Extract the [X, Y] coordinate from the center of the cell holding the provided text.  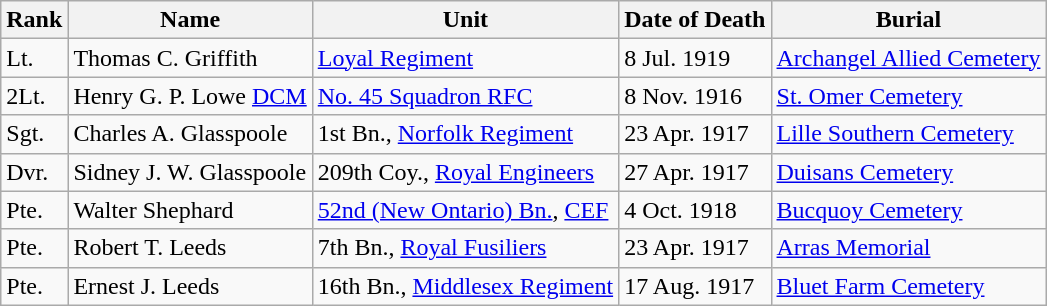
Date of Death [695, 20]
Ernest J. Leeds [190, 286]
2Lt. [34, 96]
Arras Memorial [908, 248]
8 Nov. 1916 [695, 96]
Walter Shephard [190, 210]
27 Apr. 1917 [695, 172]
Bucquoy Cemetery [908, 210]
Duisans Cemetery [908, 172]
Lille Southern Cemetery [908, 134]
St. Omer Cemetery [908, 96]
Bluet Farm Cemetery [908, 286]
Lt. [34, 58]
Sidney J. W. Glasspoole [190, 172]
16th Bn., Middlesex Regiment [465, 286]
Name [190, 20]
Burial [908, 20]
1st Bn., Norfolk Regiment [465, 134]
Archangel Allied Cemetery [908, 58]
Sgt. [34, 134]
Rank [34, 20]
Charles A. Glasspoole [190, 134]
17 Aug. 1917 [695, 286]
4 Oct. 1918 [695, 210]
Thomas C. Griffith [190, 58]
Loyal Regiment [465, 58]
8 Jul. 1919 [695, 58]
7th Bn., Royal Fusiliers [465, 248]
Unit [465, 20]
Dvr. [34, 172]
Henry G. P. Lowe DCM [190, 96]
Robert T. Leeds [190, 248]
209th Coy., Royal Engineers [465, 172]
52nd (New Ontario) Bn., CEF [465, 210]
No. 45 Squadron RFC [465, 96]
